Search for the cell housing the specified text and yield its [x, y] center coordinate. 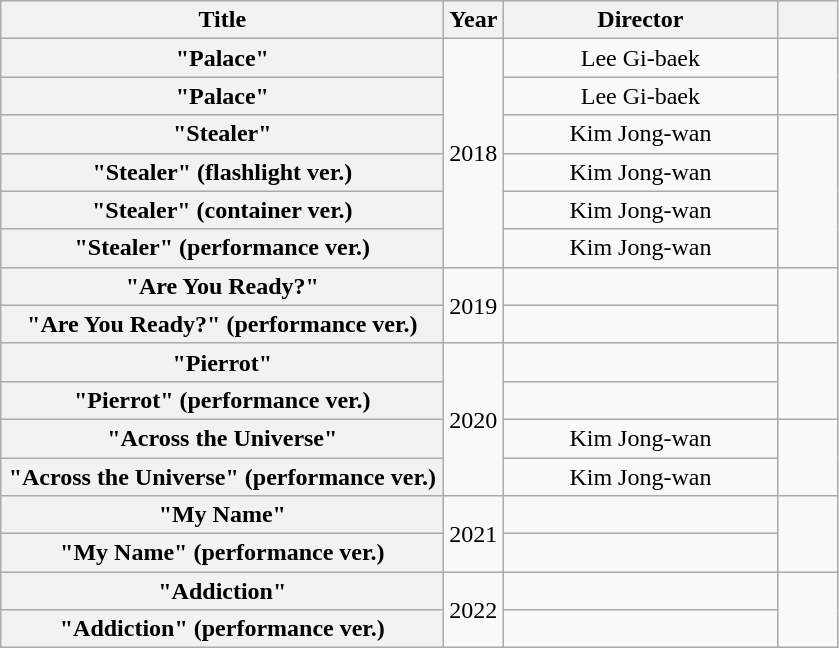
"Stealer" (container ver.) [222, 210]
"Stealer" [222, 134]
"My Name" (performance ver.) [222, 553]
2018 [474, 153]
"Are You Ready?" [222, 286]
2019 [474, 305]
"Stealer" (flashlight ver.) [222, 172]
Director [640, 20]
"Pierrot" [222, 362]
Title [222, 20]
2022 [474, 610]
"Are You Ready?" (performance ver.) [222, 324]
"Pierrot" (performance ver.) [222, 400]
"Across the Universe" [222, 438]
"My Name" [222, 515]
"Addiction" [222, 591]
"Addiction" (performance ver.) [222, 629]
2020 [474, 419]
Year [474, 20]
"Across the Universe" (performance ver.) [222, 477]
2021 [474, 534]
"Stealer" (performance ver.) [222, 248]
